Scan for the cell matching the given text and deliver its [X, Y] coordinate at center. 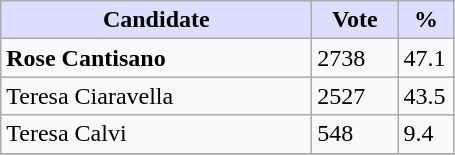
% [426, 20]
Teresa Calvi [156, 134]
9.4 [426, 134]
Rose Cantisano [156, 58]
Teresa Ciaravella [156, 96]
43.5 [426, 96]
548 [355, 134]
Candidate [156, 20]
2738 [355, 58]
Vote [355, 20]
2527 [355, 96]
47.1 [426, 58]
